Extract the [x, y] coordinate from the center of the cell holding the provided text.  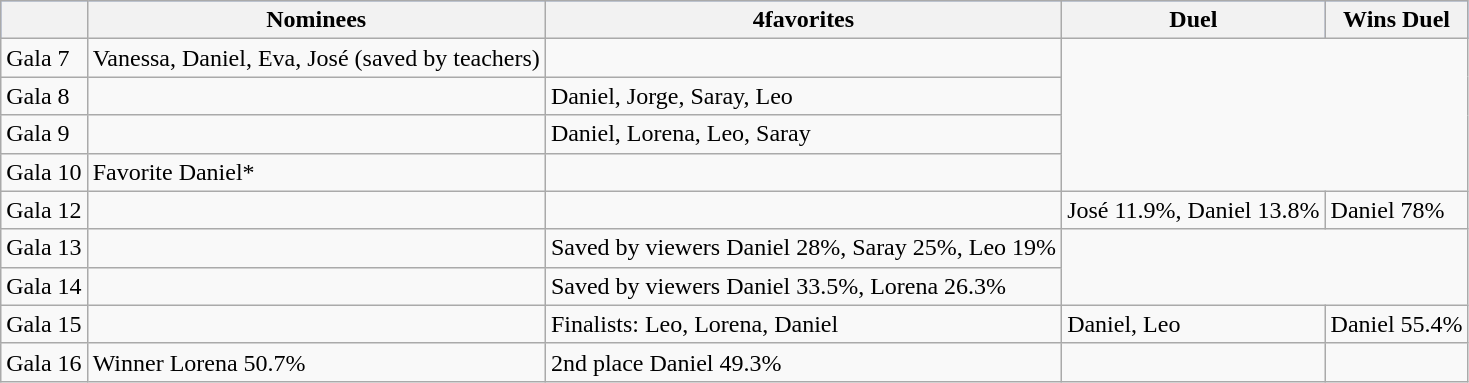
Gala 16 [44, 362]
Gala 9 [44, 134]
Gala 13 [44, 248]
Favorite Daniel* [316, 172]
Saved by viewers Daniel 33.5%, Lorena 26.3% [803, 286]
Duel [1194, 20]
Gala 8 [44, 96]
4favorites [803, 20]
Finalists: Leo, Lorena, Daniel [803, 324]
Daniel, Lorena, Leo, Saray [803, 134]
Gala 12 [44, 210]
Daniel 78% [1396, 210]
Daniel, Leo [1194, 324]
Wins Duel [1396, 20]
Winner Lorena 50.7% [316, 362]
Vanessa, Daniel, Eva, José (saved by teachers) [316, 58]
Gala 15 [44, 324]
Gala 7 [44, 58]
Daniel 55.4% [1396, 324]
Nominees [316, 20]
2nd place Daniel 49.3% [803, 362]
Saved by viewers Daniel 28%, Saray 25%, Leo 19% [803, 248]
Gala 10 [44, 172]
Gala 14 [44, 286]
José 11.9%, Daniel 13.8% [1194, 210]
Daniel, Jorge, Saray, Leo [803, 96]
